Capture the cell that displays the provided text and extract its (X, Y) central coordinate. 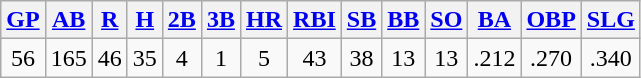
OBP (551, 20)
SO (446, 20)
56 (23, 58)
.270 (551, 58)
R (110, 20)
.212 (494, 58)
SB (361, 20)
GP (23, 20)
5 (264, 58)
1 (220, 58)
4 (182, 58)
BA (494, 20)
43 (315, 58)
.340 (610, 58)
2B (182, 20)
H (144, 20)
RBI (315, 20)
BB (404, 20)
HR (264, 20)
SLG (610, 20)
AB (68, 20)
38 (361, 58)
3B (220, 20)
165 (68, 58)
46 (110, 58)
35 (144, 58)
